Return [X, Y] of the center of cell containing provided text 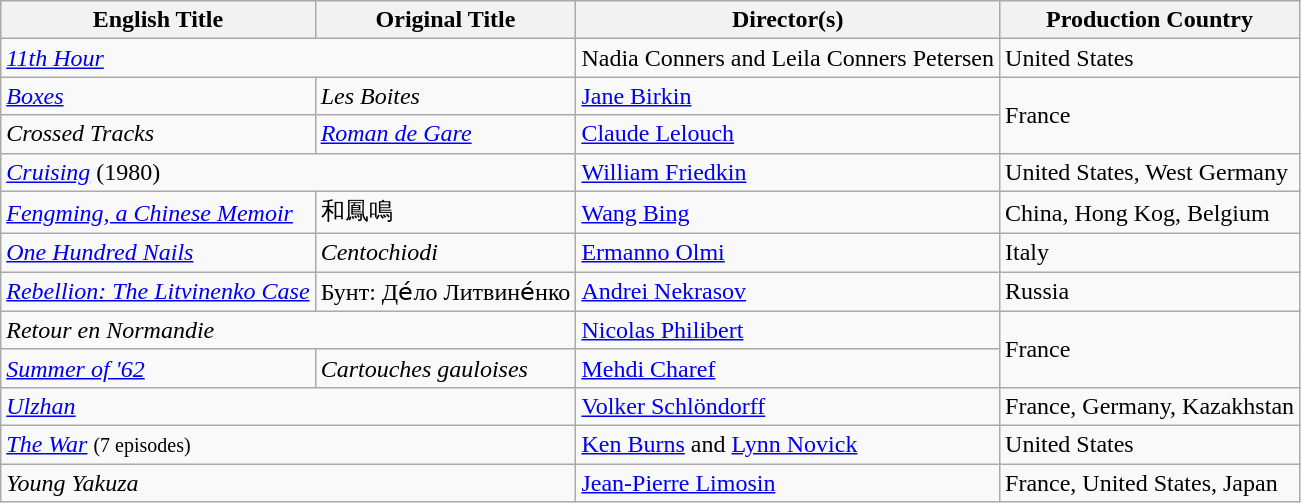
Crossed Tracks [158, 134]
Mehdi Charef [788, 368]
The War (7 episodes) [288, 444]
Centochiodi [446, 253]
France, Germany, Kazakhstan [1150, 406]
Young Yakuza [288, 483]
Бунт: Де́ло Литвине́нко [446, 292]
Production Country [1150, 20]
English Title [158, 20]
Italy [1150, 253]
Claude Lelouch [788, 134]
Retour en Normandie [288, 330]
Ken Burns and Lynn Novick [788, 444]
William Friedkin [788, 172]
Boxes [158, 96]
Rebellion: The Litvinenko Case [158, 292]
Ermanno Olmi [788, 253]
France, United States, Japan [1150, 483]
Wang Bing [788, 212]
Roman de Gare [446, 134]
Volker Schlöndorff [788, 406]
Cruising (1980) [288, 172]
Nicolas Philibert [788, 330]
China, Hong Kog, Belgium [1150, 212]
One Hundred Nails [158, 253]
Russia [1150, 292]
United States, West Germany [1150, 172]
Jane Birkin [788, 96]
Andrei Nekrasov [788, 292]
和鳳鳴 [446, 212]
Jean-Pierre Limosin [788, 483]
Cartouches gauloises [446, 368]
11th Hour [288, 58]
Les Boites [446, 96]
Ulzhan [288, 406]
Original Title [446, 20]
Fengming, a Chinese Memoir [158, 212]
Director(s) [788, 20]
Nadia Conners and Leila Conners Petersen [788, 58]
Summer of '62 [158, 368]
